Return the (x, y) coordinate for the center point of the cell that contains the specified text.  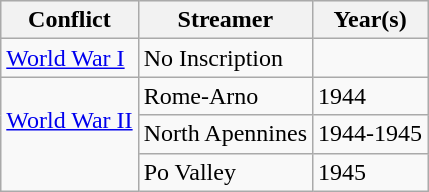
1945 (370, 172)
Rome-Arno (225, 96)
Year(s) (370, 20)
World War I (70, 58)
1944-1945 (370, 134)
1944 (370, 96)
Po Valley (225, 172)
No Inscription (225, 58)
North Apennines (225, 134)
World War II (70, 134)
Conflict (70, 20)
Streamer (225, 20)
